Capture the cell that displays the provided text and extract its (x, y) central coordinate. 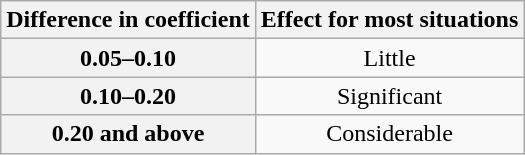
Significant (390, 96)
0.20 and above (128, 134)
0.10–0.20 (128, 96)
Considerable (390, 134)
Difference in coefficient (128, 20)
Little (390, 58)
Effect for most situations (390, 20)
0.05–0.10 (128, 58)
